Output the [X, Y] coordinate of the center of the cell containing the given text.  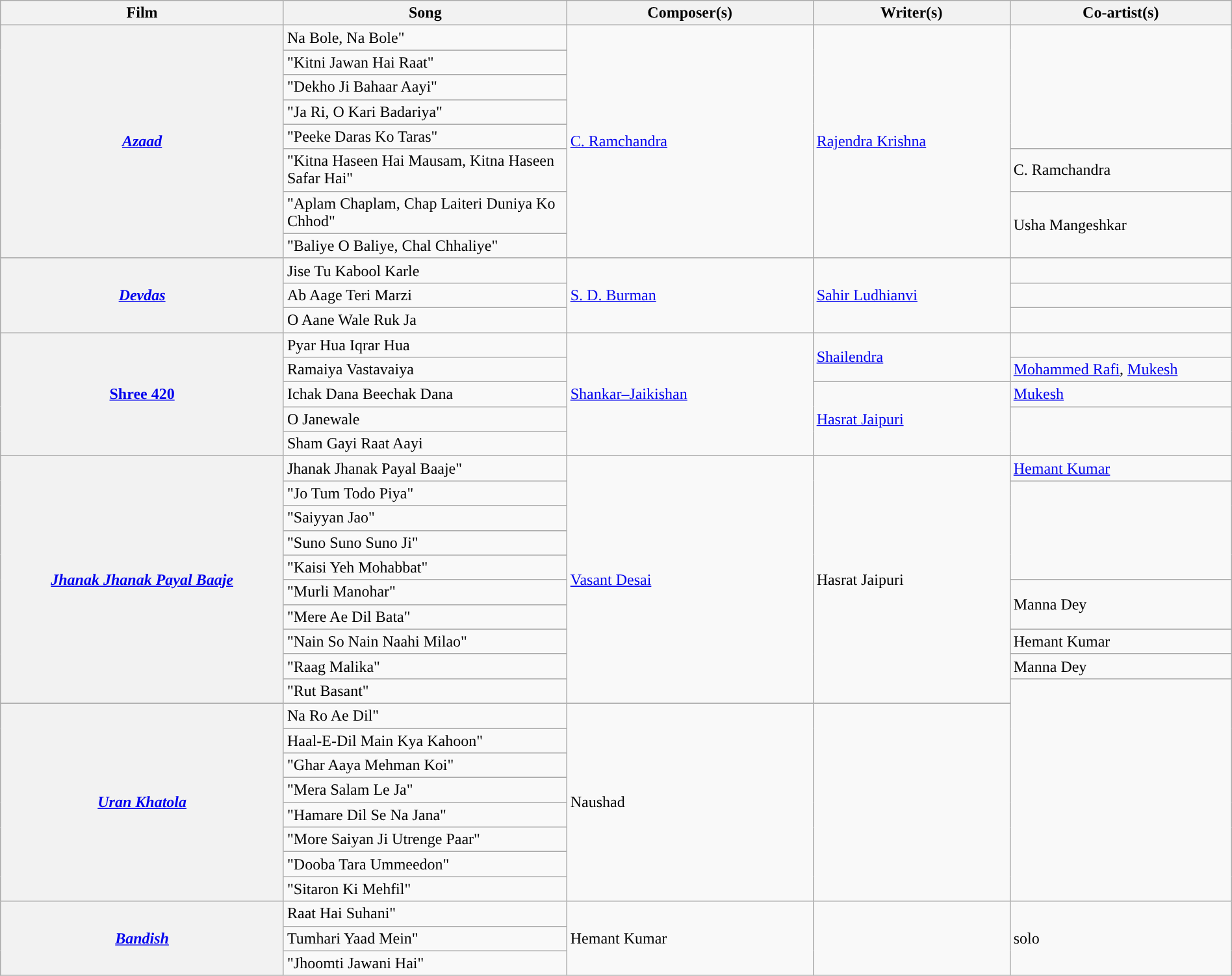
O Janewale [425, 419]
solo [1120, 938]
Writer(s) [911, 13]
"Dooba Tara Ummeedon" [425, 864]
Shankar–Jaikishan [690, 394]
Jise Tu Kabool Karle [425, 270]
"Peeke Daras Ko Taras" [425, 136]
"Nain So Nain Naahi Milao" [425, 641]
"Kitni Jawan Hai Raat" [425, 62]
"Kaisi Yeh Mohabbat" [425, 567]
"Murli Manohar" [425, 592]
Shailendra [911, 357]
"Aplam Chaplam, Chap Laiteri Duniya Ko Chhod" [425, 212]
"Kitna Haseen Hai Mausam, Kitna Haseen Safar Hai" [425, 170]
Rajendra Krishna [911, 142]
Sham Gayi Raat Aayi [425, 444]
Ichak Dana Beechak Dana [425, 394]
Jhanak Jhanak Payal Baaje [142, 580]
Haal-E-Dil Main Kya Kahoon" [425, 740]
"Saiyyan Jao" [425, 518]
Azaad [142, 142]
Na Bole, Na Bole" [425, 38]
Tumhari Yaad Mein" [425, 938]
Shree 420 [142, 394]
Devdas [142, 295]
Pyar Hua Iqrar Hua [425, 345]
"More Saiyan Ji Utrenge Paar" [425, 840]
Jhanak Jhanak Payal Baaje" [425, 469]
O Aane Wale Ruk Ja [425, 320]
Usha Mangeshkar [1120, 225]
Composer(s) [690, 13]
"Raag Malika" [425, 666]
"Rut Basant" [425, 691]
Mukesh [1120, 394]
"Suno Suno Suno Ji" [425, 543]
S. D. Burman [690, 295]
"Mere Ae Dil Bata" [425, 617]
"Jhoomti Jawani Hai" [425, 963]
"Hamare Dil Se Na Jana" [425, 815]
"Ghar Aaya Mehman Koi" [425, 765]
"Dekho Ji Bahaar Aayi" [425, 87]
Mohammed Rafi, Mukesh [1120, 370]
"Sitaron Ki Mehfil" [425, 889]
"Baliye O Baliye, Chal Chhaliye" [425, 246]
Na Ro Ae Dil" [425, 715]
Naushad [690, 802]
"Jo Tum Todo Piya" [425, 493]
Co-artist(s) [1120, 13]
Sahir Ludhianvi [911, 295]
Ramaiya Vastavaiya [425, 370]
Film [142, 13]
Song [425, 13]
"Ja Ri, O Kari Badariya" [425, 112]
Bandish [142, 938]
Ab Aage Teri Marzi [425, 295]
Raat Hai Suhani" [425, 914]
"Mera Salam Le Ja" [425, 790]
Uran Khatola [142, 802]
Vasant Desai [690, 580]
